Detect which cell encompasses the target text, then output its [X, Y] center coordinate. 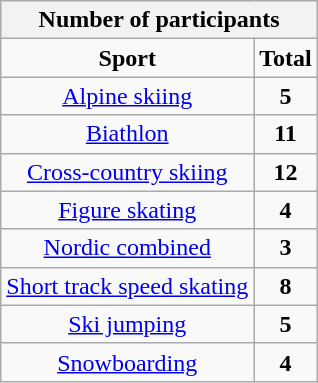
Alpine skiing [128, 96]
Sport [128, 58]
Number of participants [160, 20]
3 [286, 248]
Nordic combined [128, 248]
Cross-country skiing [128, 172]
12 [286, 172]
8 [286, 286]
Figure skating [128, 210]
11 [286, 134]
Biathlon [128, 134]
Short track speed skating [128, 286]
Ski jumping [128, 324]
Snowboarding [128, 362]
Total [286, 58]
